Return the [x, y] coordinate for the center point of the cell that contains the specified text.  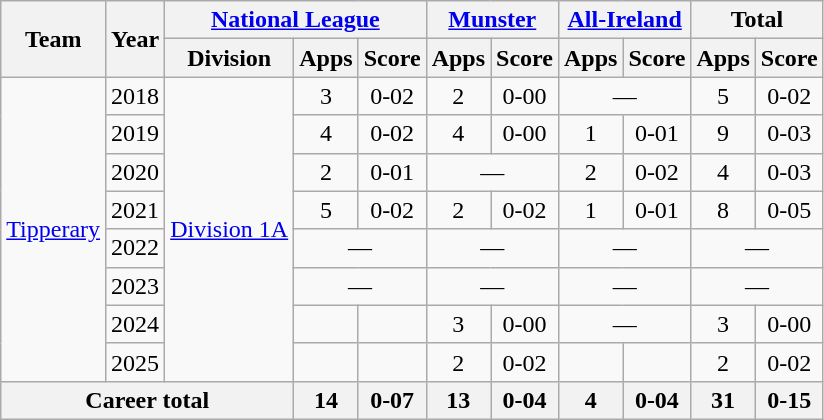
Tipperary [54, 229]
Career total [148, 400]
Munster [492, 20]
National League [296, 20]
Division [230, 58]
8 [723, 210]
2022 [136, 248]
0-05 [789, 210]
2019 [136, 134]
31 [723, 400]
14 [326, 400]
Division 1A [230, 229]
0-07 [392, 400]
2023 [136, 286]
2018 [136, 96]
13 [458, 400]
9 [723, 134]
2025 [136, 362]
Year [136, 39]
2021 [136, 210]
0-15 [789, 400]
All-Ireland [624, 20]
Team [54, 39]
2020 [136, 172]
Total [757, 20]
2024 [136, 324]
